Determine the [X, Y] coordinate at the center of the cell enclosing the given text.  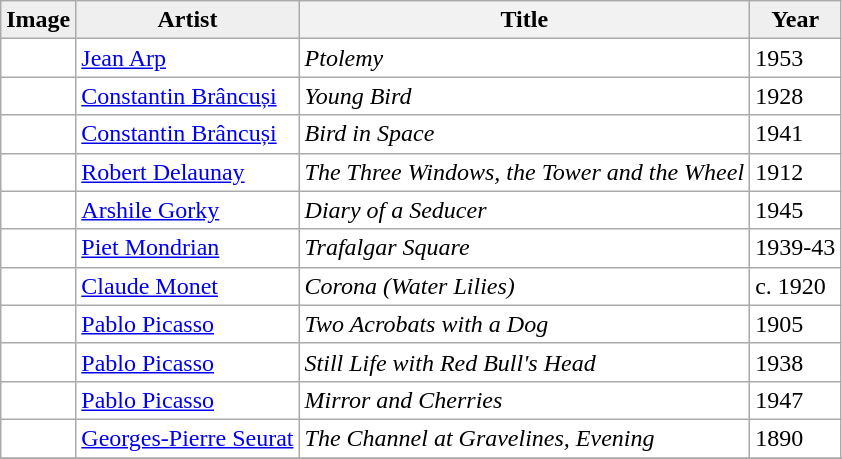
1953 [796, 58]
Arshile Gorky [188, 210]
1928 [796, 96]
Georges-Pierre Seurat [188, 438]
Trafalgar Square [524, 248]
The Channel at Gravelines, Evening [524, 438]
Diary of a Seducer [524, 210]
Still Life with Red Bull's Head [524, 362]
Artist [188, 20]
c. 1920 [796, 286]
Ptolemy [524, 58]
1938 [796, 362]
1890 [796, 438]
Jean Arp [188, 58]
1941 [796, 134]
Two Acrobats with a Dog [524, 324]
Year [796, 20]
Image [38, 20]
1947 [796, 400]
Title [524, 20]
Corona (Water Lilies) [524, 286]
Young Bird [524, 96]
Robert Delaunay [188, 172]
1945 [796, 210]
Piet Mondrian [188, 248]
The Three Windows, the Tower and the Wheel [524, 172]
1939-43 [796, 248]
Mirror and Cherries [524, 400]
Bird in Space [524, 134]
Claude Monet [188, 286]
1905 [796, 324]
1912 [796, 172]
